Provide the [x, y] coordinate of the cell's center where the given text is located.  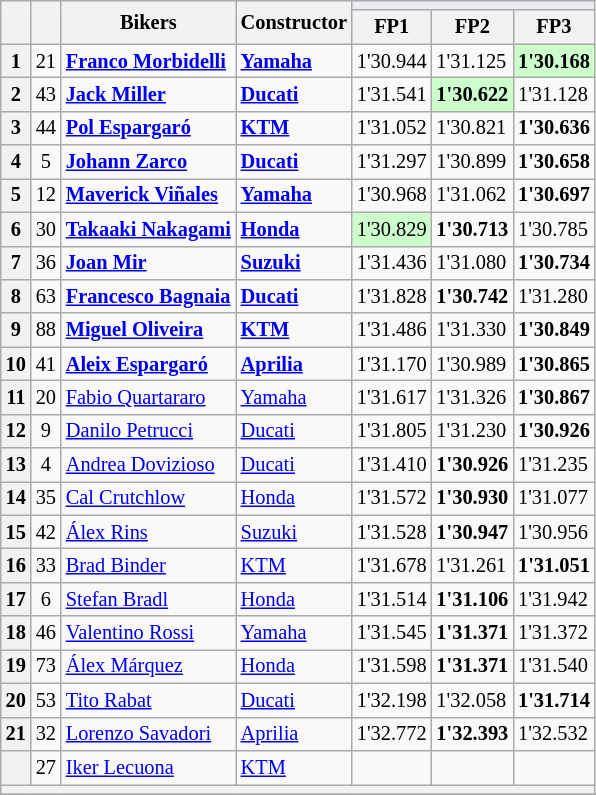
Valentino Rossi [148, 633]
1'31.235 [554, 465]
Brad Binder [148, 565]
10 [16, 364]
1'31.598 [392, 666]
1'31.617 [392, 397]
19 [16, 666]
Fabio Quartararo [148, 397]
1'31.410 [392, 465]
1'31.436 [392, 263]
13 [16, 465]
1'30.734 [554, 263]
1'30.930 [473, 498]
63 [46, 296]
Jack Miller [148, 94]
1'31.828 [392, 296]
FP1 [392, 27]
42 [46, 532]
1'31.805 [392, 431]
1'31.942 [554, 599]
1'30.785 [554, 229]
33 [46, 565]
1'32.772 [392, 734]
1'31.280 [554, 296]
1'31.125 [473, 61]
7 [16, 263]
Tito Rabat [148, 700]
1'30.829 [392, 229]
16 [16, 565]
Franco Morbidelli [148, 61]
Bikers [148, 22]
1'31.541 [392, 94]
1'31.514 [392, 599]
8 [16, 296]
1'30.947 [473, 532]
1'32.532 [554, 734]
27 [46, 767]
1'31.051 [554, 565]
1'31.052 [392, 128]
1'31.128 [554, 94]
2 [16, 94]
15 [16, 532]
32 [46, 734]
1'31.372 [554, 633]
1'30.968 [392, 195]
1'30.742 [473, 296]
1'31.486 [392, 330]
Álex Márquez [148, 666]
1'31.170 [392, 364]
1'31.080 [473, 263]
44 [46, 128]
1'32.198 [392, 700]
1'31.528 [392, 532]
35 [46, 498]
1'30.168 [554, 61]
1'30.713 [473, 229]
1'30.622 [473, 94]
1'30.849 [554, 330]
Danilo Petrucci [148, 431]
Aleix Espargaró [148, 364]
Stefan Bradl [148, 599]
14 [16, 498]
11 [16, 397]
1'31.678 [392, 565]
Maverick Viñales [148, 195]
Pol Espargaró [148, 128]
FP2 [473, 27]
46 [46, 633]
18 [16, 633]
1'30.989 [473, 364]
36 [46, 263]
1'30.867 [554, 397]
1'31.230 [473, 431]
1'31.572 [392, 498]
Álex Rins [148, 532]
41 [46, 364]
1'31.106 [473, 599]
1'30.821 [473, 128]
1'30.697 [554, 195]
1'31.545 [392, 633]
17 [16, 599]
Miguel Oliveira [148, 330]
Joan Mir [148, 263]
1'30.658 [554, 162]
88 [46, 330]
1'30.944 [392, 61]
53 [46, 700]
Takaaki Nakagami [148, 229]
Cal Crutchlow [148, 498]
1'32.058 [473, 700]
Johann Zarco [148, 162]
Francesco Bagnaia [148, 296]
1'30.956 [554, 532]
Constructor [294, 22]
3 [16, 128]
1'30.865 [554, 364]
43 [46, 94]
1'31.062 [473, 195]
1'31.540 [554, 666]
1'31.077 [554, 498]
1'30.899 [473, 162]
30 [46, 229]
1'31.297 [392, 162]
1'31.326 [473, 397]
1'31.330 [473, 330]
Lorenzo Savadori [148, 734]
1'30.636 [554, 128]
73 [46, 666]
1'31.261 [473, 565]
1'31.714 [554, 700]
Iker Lecuona [148, 767]
FP3 [554, 27]
Andrea Dovizioso [148, 465]
1 [16, 61]
1'32.393 [473, 734]
